Provide the [X, Y] coordinate of the cell's center where the given text is located.  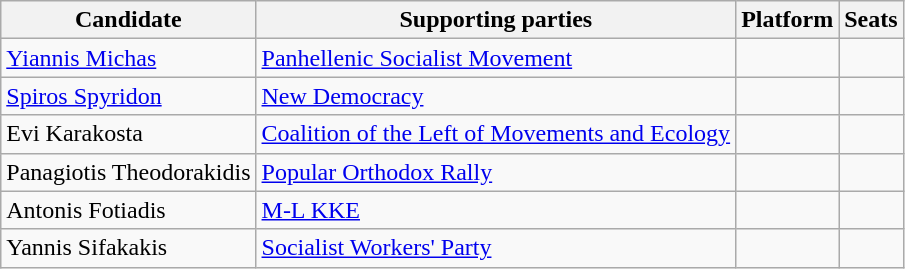
Coalition of the Left of Movements and Ecology [496, 134]
Panhellenic Socialist Movement [496, 58]
Spiros Spyridon [128, 96]
Antonis Fotiadis [128, 210]
Yiannis Michas [128, 58]
Supporting parties [496, 20]
Socialist Workers' Party [496, 248]
Seats [871, 20]
Candidate [128, 20]
Evi Karakosta [128, 134]
New Democracy [496, 96]
Yannis Sifakakis [128, 248]
M-L KKE [496, 210]
Panagiotis Theodorakidis [128, 172]
Platform [788, 20]
Popular Orthodox Rally [496, 172]
